Pinpoint the cell where the given text exists, returning its [x, y] midpoint coordinate. 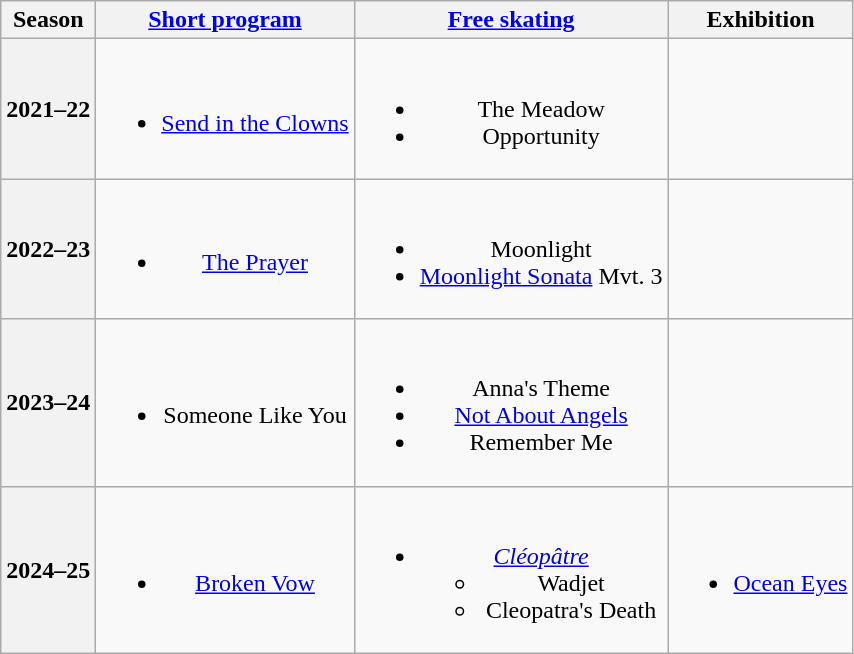
The Meadow Opportunity [511, 109]
2021–22 [48, 109]
Anna's Theme Not About Angels Remember Me [511, 402]
2023–24 [48, 402]
Free skating [511, 20]
The Prayer [225, 249]
Someone Like You [225, 402]
2022–23 [48, 249]
Moonlight Moonlight Sonata Mvt. 3 [511, 249]
Short program [225, 20]
CléopâtreWadjetCleopatra's Death [511, 570]
Exhibition [760, 20]
Broken Vow [225, 570]
Send in the Clowns [225, 109]
Season [48, 20]
2024–25 [48, 570]
Ocean Eyes [760, 570]
